Return (x, y) of the center of cell containing provided text 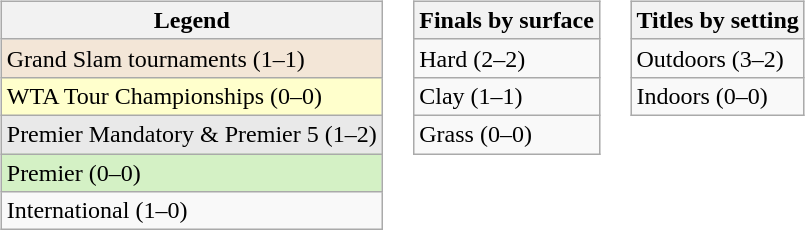
WTA Tour Championships (0–0) (192, 96)
Grand Slam tournaments (1–1) (192, 58)
International (1–0) (192, 211)
Grass (0–0) (507, 134)
Premier (0–0) (192, 173)
Titles by setting (718, 20)
Outdoors (3–2) (718, 58)
Premier Mandatory & Premier 5 (1–2) (192, 134)
Hard (2–2) (507, 58)
Finals by surface (507, 20)
Clay (1–1) (507, 96)
Legend (192, 20)
Indoors (0–0) (718, 96)
